Determine the (X, Y) coordinate at the center of the cell enclosing the given text.  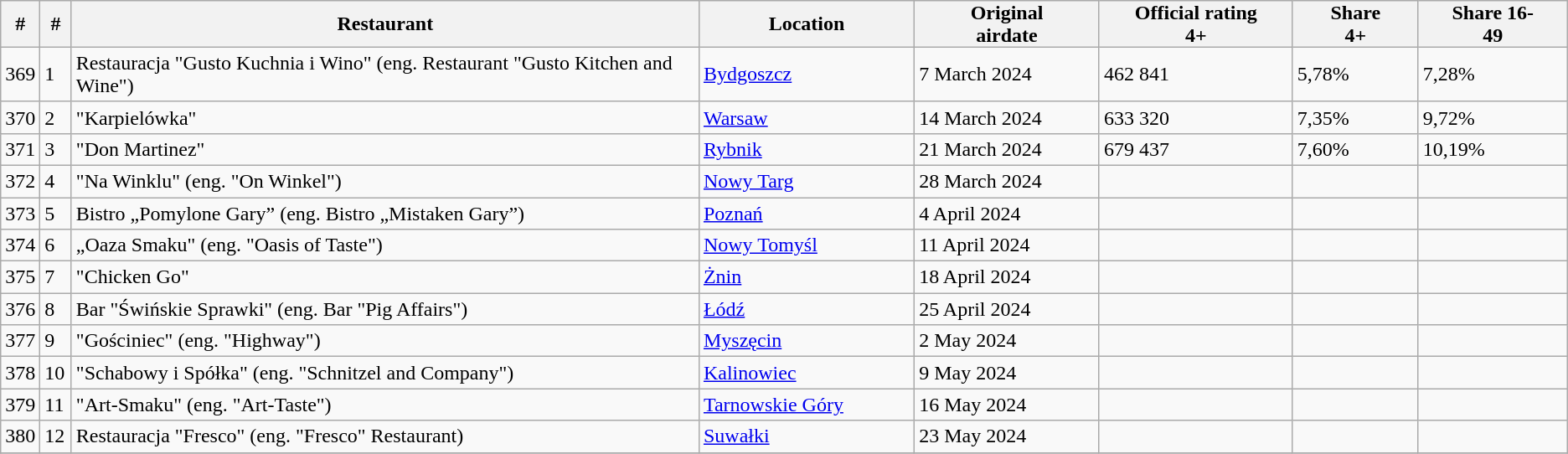
Rybnik (806, 149)
462 841 (1196, 74)
5,78% (1355, 74)
Łódź (806, 309)
28 March 2024 (1007, 181)
"Chicken Go" (385, 277)
370 (20, 117)
12 (56, 436)
Official rating 4+ (1196, 24)
"Na Winklu" (eng. "On Winkel") (385, 181)
"Schabowy i Spółka" (eng. "Schnitzel and Company") (385, 373)
379 (20, 405)
10 (56, 373)
11 April 2024 (1007, 245)
Nowy Tomyśl (806, 245)
8 (56, 309)
369 (20, 74)
10,19% (1493, 149)
9 (56, 341)
Kalinowiec (806, 373)
375 (20, 277)
25 April 2024 (1007, 309)
"Karpielówka" (385, 117)
1 (56, 74)
7,60% (1355, 149)
4 (56, 181)
377 (20, 341)
Original airdate (1007, 24)
7,28% (1493, 74)
4 April 2024 (1007, 214)
9 May 2024 (1007, 373)
6 (56, 245)
373 (20, 214)
Suwałki (806, 436)
9,72% (1493, 117)
14 March 2024 (1007, 117)
11 (56, 405)
16 May 2024 (1007, 405)
371 (20, 149)
Bydgoszcz (806, 74)
Share 4+ (1355, 24)
5 (56, 214)
Warsaw (806, 117)
"Gościniec" (eng. "Highway") (385, 341)
2 May 2024 (1007, 341)
378 (20, 373)
Tarnowskie Góry (806, 405)
23 May 2024 (1007, 436)
"Art-Smaku" (eng. "Art-Taste") (385, 405)
2 (56, 117)
Location (806, 24)
372 (20, 181)
679 437 (1196, 149)
376 (20, 309)
Share 16-49 (1493, 24)
Bar "Świńskie Sprawki" (eng. Bar "Pig Affairs") (385, 309)
3 (56, 149)
374 (20, 245)
18 April 2024 (1007, 277)
7 (56, 277)
Restauracja "Fresco" (eng. "Fresco" Restaurant) (385, 436)
Restaurant (385, 24)
Myszęcin (806, 341)
Żnin (806, 277)
21 March 2024 (1007, 149)
Poznań (806, 214)
„Oaza Smaku" (eng. "Oasis of Taste") (385, 245)
Nowy Targ (806, 181)
Restauracja "Gusto Kuchnia i Wino" (eng. Restaurant "Gusto Kitchen and Wine") (385, 74)
"Don Martinez" (385, 149)
7,35% (1355, 117)
380 (20, 436)
633 320 (1196, 117)
Bistro „Pomylone Gary” (eng. Bistro „Mistaken Gary”) (385, 214)
7 March 2024 (1007, 74)
